Pinpoint the cell where the given text exists, returning its [X, Y] midpoint coordinate. 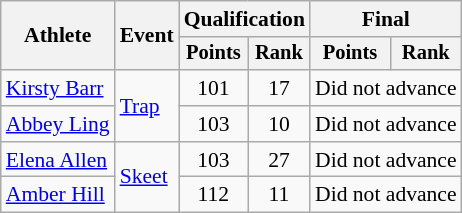
112 [214, 195]
Trap [147, 106]
Skeet [147, 178]
Elena Allen [58, 160]
11 [279, 195]
10 [279, 124]
17 [279, 88]
Athlete [58, 36]
Event [147, 36]
Kirsty Barr [58, 88]
27 [279, 160]
Qualification [244, 19]
101 [214, 88]
Amber Hill [58, 195]
Abbey Ling [58, 124]
Final [386, 19]
